Output the [x, y] coordinate of the center of the cell containing the given text.  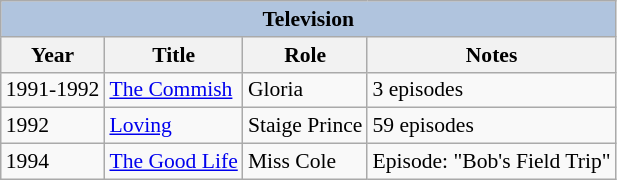
Loving [173, 126]
3 episodes [491, 90]
Episode: "Bob's Field Trip" [491, 162]
Gloria [306, 90]
Miss Cole [306, 162]
1991-1992 [53, 90]
Television [308, 19]
Notes [491, 55]
Role [306, 55]
59 episodes [491, 126]
Year [53, 55]
The Good Life [173, 162]
The Commish [173, 90]
Staige Prince [306, 126]
1992 [53, 126]
1994 [53, 162]
Title [173, 55]
